From the cell containing the given text, extract its center point as (x, y) coordinate. 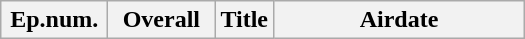
Ep.num. (54, 20)
Airdate (398, 20)
Title (244, 20)
Overall (162, 20)
